Provide the [x, y] coordinate of the cell's center where the given text is located.  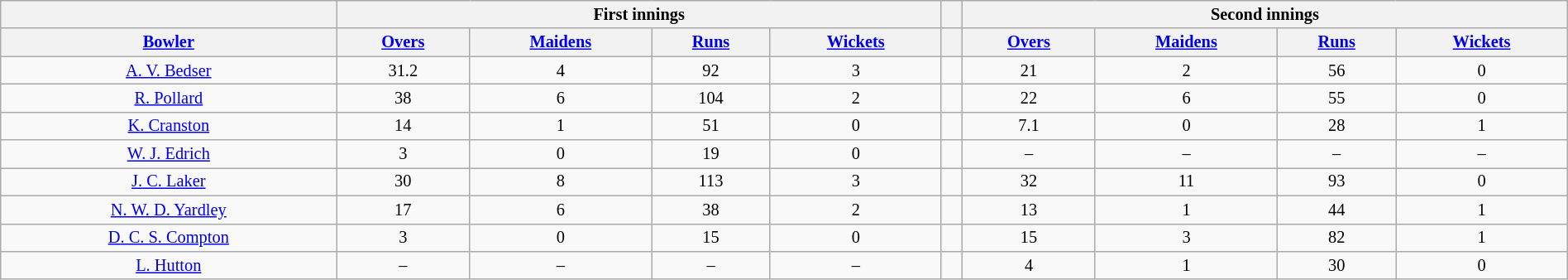
93 [1336, 181]
K. Cranston [169, 126]
N. W. D. Yardley [169, 210]
Second innings [1265, 14]
13 [1029, 210]
W. J. Edrich [169, 154]
J. C. Laker [169, 181]
A. V. Bedser [169, 70]
92 [711, 70]
R. Pollard [169, 98]
32 [1029, 181]
113 [711, 181]
7.1 [1029, 126]
17 [404, 210]
L. Hutton [169, 265]
51 [711, 126]
104 [711, 98]
11 [1186, 181]
82 [1336, 238]
55 [1336, 98]
8 [561, 181]
31.2 [404, 70]
28 [1336, 126]
19 [711, 154]
21 [1029, 70]
D. C. S. Compton [169, 238]
22 [1029, 98]
Bowler [169, 42]
44 [1336, 210]
First innings [639, 14]
56 [1336, 70]
14 [404, 126]
